Locate the cell with the specified text and output its [x, y] center coordinate. 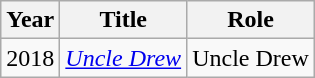
Year [30, 20]
Title [124, 20]
2018 [30, 58]
Role [251, 20]
